Capture the cell that displays the provided text and extract its [X, Y] central coordinate. 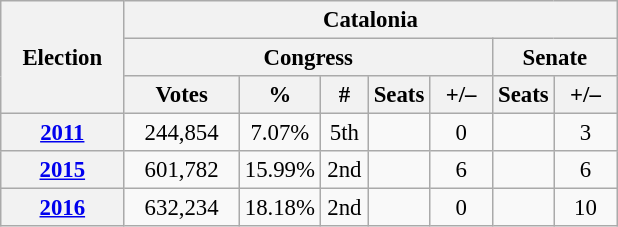
Votes [182, 95]
15.99% [280, 170]
3 [586, 133]
2015 [62, 170]
5th [344, 133]
244,854 [182, 133]
601,782 [182, 170]
Congress [308, 58]
2011 [62, 133]
7.07% [280, 133]
Election [62, 58]
Senate [555, 58]
18.18% [280, 208]
% [280, 95]
10 [586, 208]
# [344, 95]
632,234 [182, 208]
Catalonia [370, 20]
2016 [62, 208]
